Return (X, Y) of the center of cell containing provided text 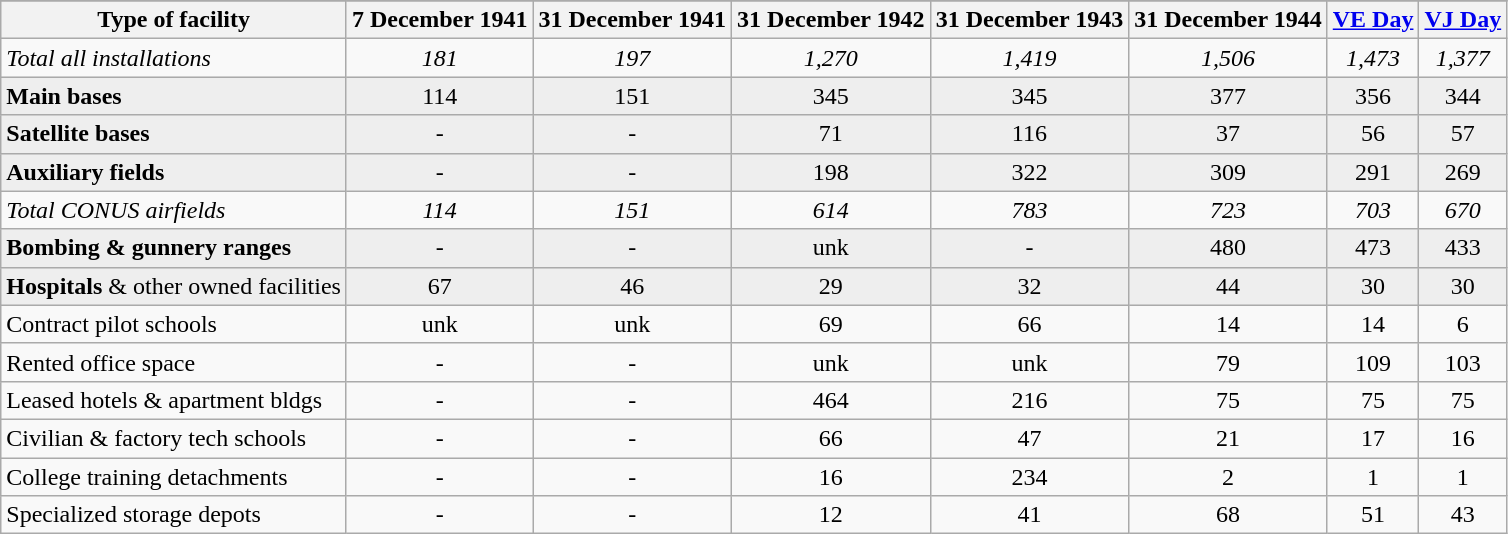
Bombing & gunnery ranges (174, 248)
473 (1373, 248)
79 (1228, 362)
216 (1030, 400)
480 (1228, 248)
Civilian & factory tech schools (174, 438)
7 December 1941 (440, 20)
Auxiliary fields (174, 172)
Specialized storage depots (174, 515)
31 December 1941 (632, 20)
71 (832, 134)
103 (1463, 362)
21 (1228, 438)
723 (1228, 210)
57 (1463, 134)
198 (832, 172)
31 December 1943 (1030, 20)
46 (632, 286)
433 (1463, 248)
670 (1463, 210)
43 (1463, 515)
703 (1373, 210)
17 (1373, 438)
Hospitals & other owned facilities (174, 286)
291 (1373, 172)
322 (1030, 172)
Main bases (174, 96)
31 December 1942 (832, 20)
1,419 (1030, 58)
Contract pilot schools (174, 324)
1,506 (1228, 58)
51 (1373, 515)
614 (832, 210)
68 (1228, 515)
Rented office space (174, 362)
32 (1030, 286)
VE Day (1373, 20)
464 (832, 400)
67 (440, 286)
VJ Day (1463, 20)
69 (832, 324)
12 (832, 515)
41 (1030, 515)
Total CONUS airfields (174, 210)
College training detachments (174, 477)
1,377 (1463, 58)
Leased hotels & apartment bldgs (174, 400)
31 December 1944 (1228, 20)
181 (440, 58)
344 (1463, 96)
6 (1463, 324)
56 (1373, 134)
47 (1030, 438)
116 (1030, 134)
783 (1030, 210)
234 (1030, 477)
197 (632, 58)
309 (1228, 172)
356 (1373, 96)
1,270 (832, 58)
37 (1228, 134)
29 (832, 286)
1,473 (1373, 58)
377 (1228, 96)
Total all installations (174, 58)
Satellite bases (174, 134)
109 (1373, 362)
44 (1228, 286)
269 (1463, 172)
2 (1228, 477)
Type of facility (174, 20)
